Provide the (X, Y) coordinate of the cell's center where the given text is located.  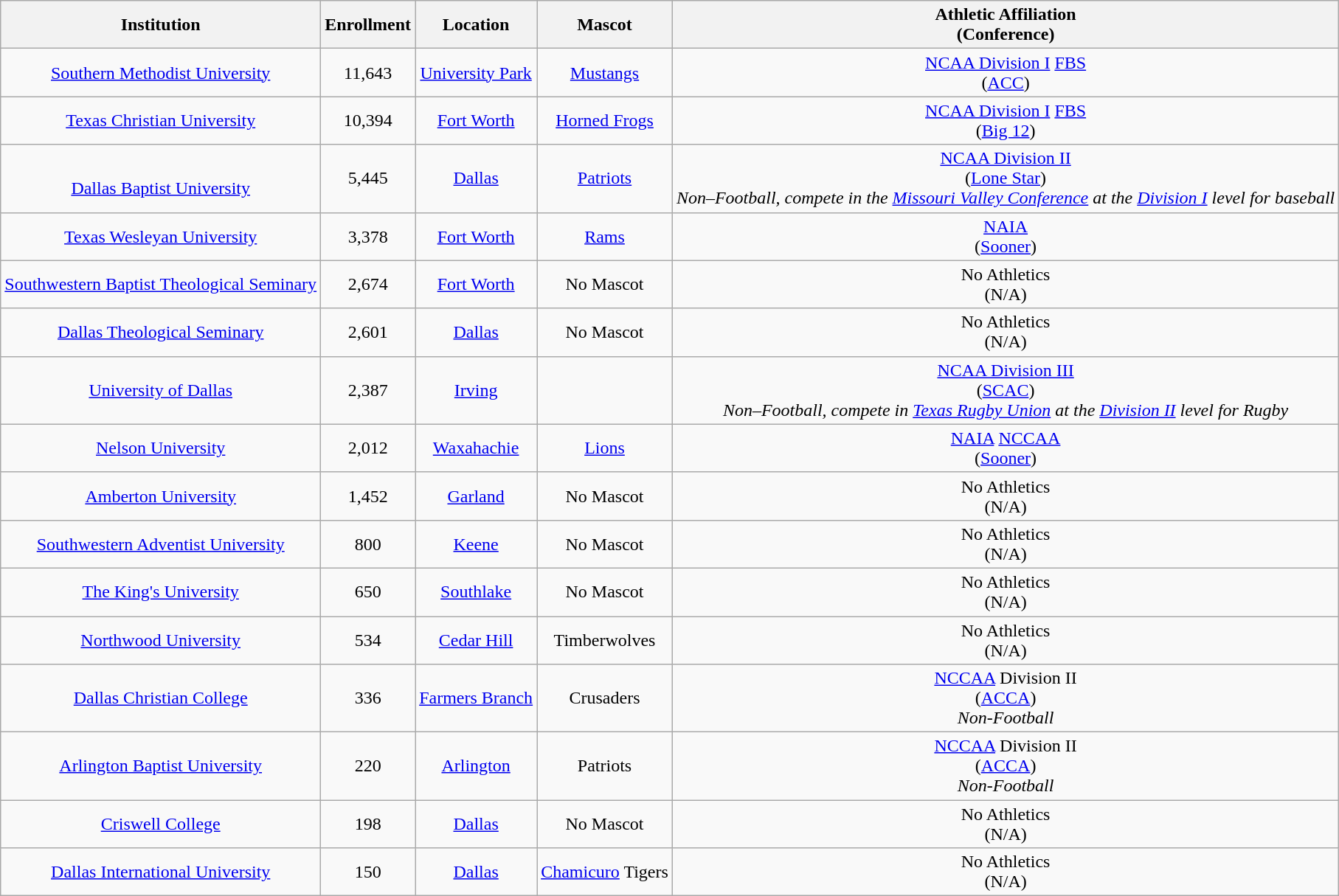
Timberwolves (605, 640)
2,012 (368, 448)
10,394 (368, 121)
220 (368, 766)
Crusaders (605, 698)
NAIA(Sooner) (1005, 236)
800 (368, 544)
Garland (477, 496)
Southern Methodist University (161, 72)
Arlington (477, 766)
150 (368, 872)
NCAA Division III(SCAC)Non–Football, compete in Texas Rugby Union at the Division II level for Rugby (1005, 390)
3,378 (368, 236)
Waxahachie (477, 448)
NCAA Division I FBS(Big 12) (1005, 121)
2,387 (368, 390)
Chamicuro Tigers (605, 872)
Athletic Affiliation(Conference) (1005, 25)
Amberton University (161, 496)
NCAA Division I FBS(ACC) (1005, 72)
Texas Christian University (161, 121)
NCAA Division II(Lone Star)Non–Football, compete in the Missouri Valley Conference at the Division I level for baseball (1005, 178)
Southlake (477, 591)
Dallas Baptist University (161, 178)
Southwestern Adventist University (161, 544)
Keene (477, 544)
650 (368, 591)
Enrollment (368, 25)
Lions (605, 448)
Arlington Baptist University (161, 766)
2,601 (368, 332)
2,674 (368, 285)
NAIA NCCAA(Sooner) (1005, 448)
Dallas Christian College (161, 698)
Nelson University (161, 448)
Dallas International University (161, 872)
Northwood University (161, 640)
Dallas Theological Seminary (161, 332)
336 (368, 698)
University Park (477, 72)
Irving (477, 390)
Mascot (605, 25)
5,445 (368, 178)
Location (477, 25)
1,452 (368, 496)
198 (368, 824)
Rams (605, 236)
Criswell College (161, 824)
University of Dallas (161, 390)
Farmers Branch (477, 698)
534 (368, 640)
Southwestern Baptist Theological Seminary (161, 285)
11,643 (368, 72)
The King's University (161, 591)
Institution (161, 25)
Mustangs (605, 72)
Horned Frogs (605, 121)
Cedar Hill (477, 640)
Texas Wesleyan University (161, 236)
